Output the [X, Y] coordinate of the center of the cell containing the given text.  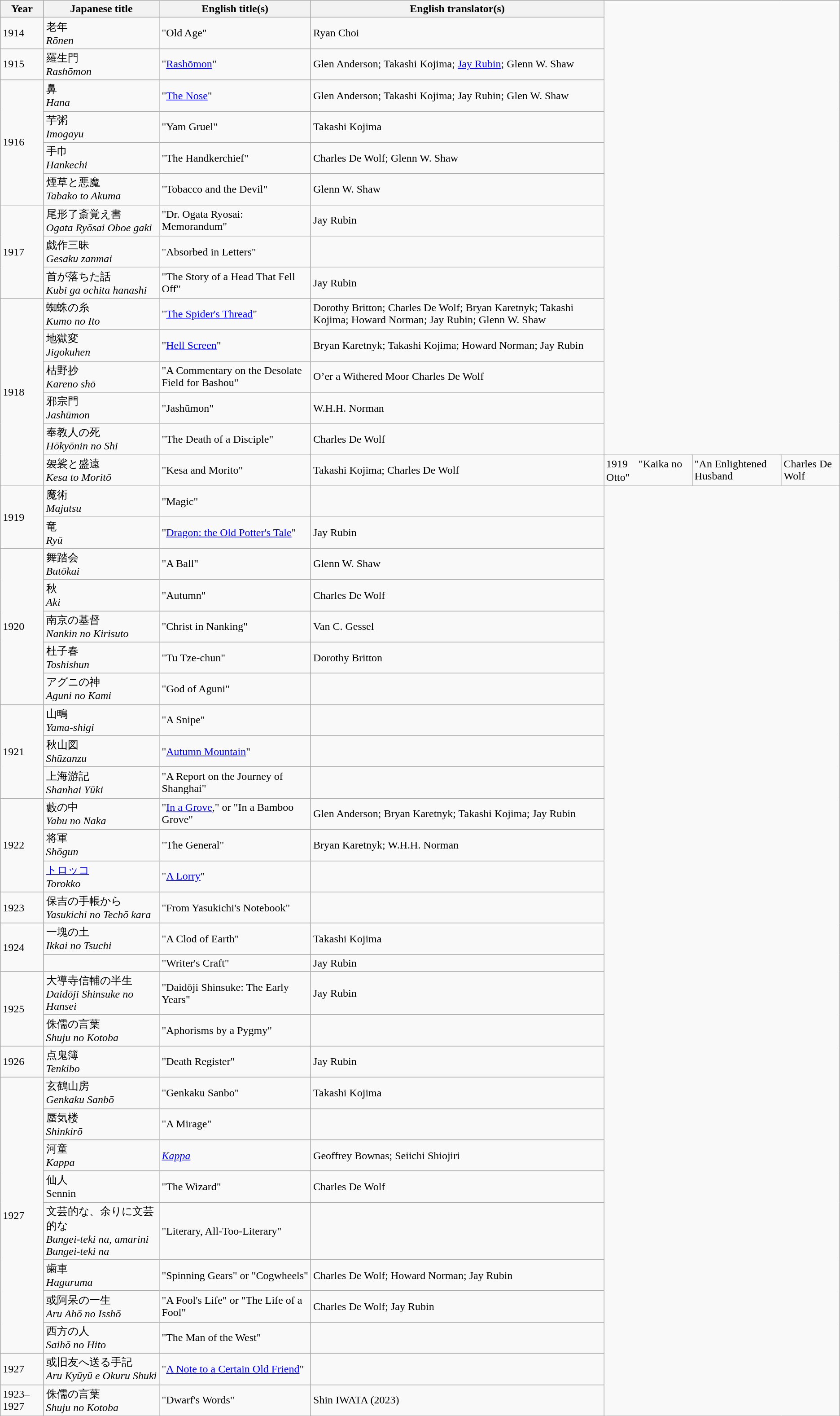
竜 Ryū [101, 533]
蜃気楼 Shinkirō [101, 1124]
English translator(s) [458, 9]
Bryan Karetnyk; Takashi Kojima; Howard Norman; Jay Rubin [458, 345]
Dorothy Britton [458, 658]
"Absorbed in Letters" [235, 252]
トロッコ Torokko [101, 876]
邪宗門 Jashūmon [101, 408]
Shin IWATA (2023) [458, 1400]
Year [22, 9]
Bryan Karetnyk; W.H.H. Norman [458, 845]
1925 [22, 1009]
1917 [22, 251]
戯作三昧 Gesaku zanmai [101, 252]
Charles De Wolf; Glenn W. Shaw [458, 158]
"Dr. Ogata Ryosai: Memorandum" [235, 220]
"Magic" [235, 501]
"Yam Gruel" [235, 127]
"The Man of the West" [235, 1338]
1926 [22, 1062]
芋粥Imogayu [101, 127]
"From Yasukichi's Notebook" [235, 908]
1924 [22, 947]
"Literary, All-Too-Literary" [235, 1231]
手巾Hankechi [101, 158]
1919 "Kaika no Otto" [648, 471]
南京の基督 Nankin no Kirisuto [101, 626]
Van C. Gessel [458, 626]
"Old Age" [235, 33]
河童 Kappa [101, 1156]
"Aphorisms by a Pygmy" [235, 1030]
"God of Aguni" [235, 689]
Charles De Wolf; Howard Norman; Jay Rubin [458, 1275]
一塊の土 Ikkai no Tsuchi [101, 939]
地獄変 Jigokuhen [101, 345]
1919 [22, 517]
魔術 Majutsu [101, 501]
"Death Register" [235, 1062]
"Dragon: the Old Potter's Tale" [235, 533]
"In a Grove," or "In a Bamboo Grove" [235, 814]
保吉の手帳から Yasukichi no Techō kara [101, 908]
1921 [22, 752]
"Rashōmon" [235, 64]
"Genkaku Sanbo" [235, 1093]
1920 [22, 626]
鼻Hana [101, 96]
"A Lorry" [235, 876]
"An Enlightened Husband [737, 471]
1916 [22, 142]
"A Report on the Journey of Shanghai" [235, 783]
奉教人の死 Hōkyōnin no Shi [101, 439]
藪の中 Yabu no Naka [101, 814]
文芸的な、余りに文芸的な Bungei-teki na, amarini Bungei-teki na [101, 1231]
或旧友へ送る手記 Aru Kyūyū e Okuru Shuki [101, 1369]
Ryan Choi [458, 33]
"Tu Tze-chun" [235, 658]
Kappa [235, 1156]
"A Mirage" [235, 1124]
"A Note to a Certain Old Friend" [235, 1369]
1918 [22, 392]
山鴫 Yama-shigi [101, 720]
"Tobacco and the Devil" [235, 189]
"The General" [235, 845]
Takashi Kojima; Charles De Wolf [458, 471]
"Daidōji Shinsuke: The Early Years" [235, 993]
杜子春 Toshishun [101, 658]
English title(s) [235, 9]
Geoffrey Bownas; Seiichi Shiojiri [458, 1156]
羅生門Rashōmon [101, 64]
W.H.H. Norman [458, 408]
"A Ball" [235, 564]
Glen Anderson; Takashi Kojima; Jay Rubin; Glen W. Shaw [458, 96]
"The Spider's Thread" [235, 314]
尾形了斎覚え書 Ogata Ryōsai Oboe gaki [101, 220]
将軍 Shōgun [101, 845]
Japanese title [101, 9]
仙人 Sennin [101, 1187]
蜘蛛の糸 Kumo no Ito [101, 314]
Dorothy Britton; Charles De Wolf; Bryan Karetnyk; Takashi Kojima; Howard Norman; Jay Rubin; Glenn W. Shaw [458, 314]
1915 [22, 64]
"Dwarf's Words" [235, 1400]
"Christ in Nanking" [235, 626]
首が落ちた話 Kubi ga ochita hanashi [101, 283]
1914 [22, 33]
"Autumn Mountain" [235, 752]
上海游記 Shanhai Yūki [101, 783]
"The Wizard" [235, 1187]
"The Story of a Head That Fell Off" [235, 283]
1922 [22, 845]
Charles De Wolf; Jay Rubin [458, 1306]
"Spinning Gears" or "Cogwheels" [235, 1275]
"The Nose" [235, 96]
"Autumn" [235, 595]
歯車 Haguruma [101, 1275]
"The Handkerchief" [235, 158]
Glen Anderson; Bryan Karetnyk; Takashi Kojima; Jay Rubin [458, 814]
舞踏会 Butōkai [101, 564]
アグニの神 Aguni no Kami [101, 689]
1923 [22, 908]
"A Fool's Life" or "The Life of a Fool" [235, 1306]
O’er a Withered Moor Charles De Wolf [458, 377]
点鬼簿 Tenkibo [101, 1062]
"Kesa and Morito" [235, 471]
袈裟と盛遠 Kesa to Moritō [101, 471]
"The Death of a Disciple" [235, 439]
或阿呆の一生 Aru Ahō no Isshō [101, 1306]
煙草と悪魔Tabako to Akuma [101, 189]
1923–1927 [22, 1400]
"Jashūmon" [235, 408]
"A Clod of Earth" [235, 939]
"A Commentary on the Desolate Field for Bashou" [235, 377]
"Writer's Craft" [235, 963]
"Hell Screen" [235, 345]
老年Rōnen [101, 33]
秋 Aki [101, 595]
"A Snipe" [235, 720]
Glen Anderson; Takashi Kojima; Jay Rubin; Glenn W. Shaw [458, 64]
大導寺信輔の半生 Daidōji Shinsuke no Hansei [101, 993]
秋山図 Shūzanzu [101, 752]
枯野抄 Kareno shō [101, 377]
西方の人 Saihō no Hito [101, 1338]
玄鶴山房 Genkaku Sanbō [101, 1093]
